For the text-containing cell, return its midpoint in [X, Y] coordinate format. 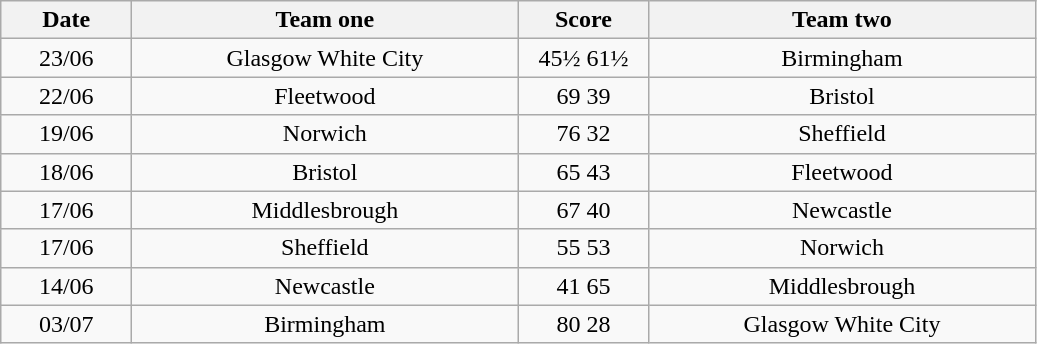
Score [584, 20]
76 32 [584, 134]
22/06 [66, 96]
41 65 [584, 286]
Team one [325, 20]
Team two [842, 20]
67 40 [584, 210]
18/06 [66, 172]
69 39 [584, 96]
45½ 61½ [584, 58]
55 53 [584, 248]
14/06 [66, 286]
19/06 [66, 134]
65 43 [584, 172]
80 28 [584, 324]
03/07 [66, 324]
Date [66, 20]
23/06 [66, 58]
